Return (X, Y) of the center of cell containing provided text 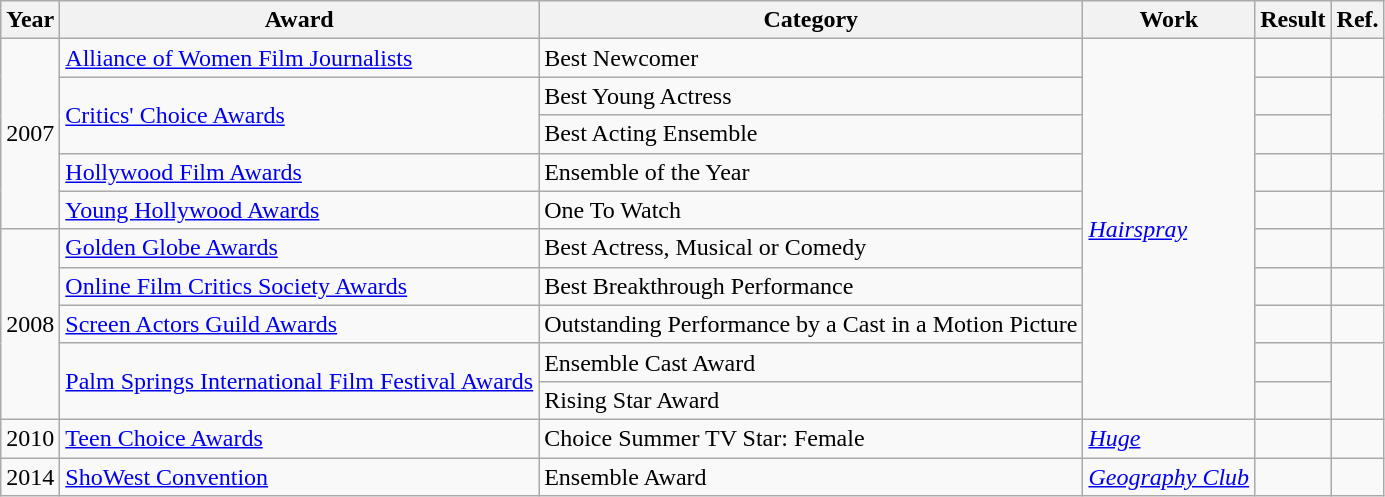
Result (1293, 20)
Ensemble of the Year (811, 172)
Work (1169, 20)
Category (811, 20)
Online Film Critics Society Awards (300, 286)
2008 (30, 324)
Teen Choice Awards (300, 438)
2010 (30, 438)
Best Acting Ensemble (811, 134)
Ensemble Cast Award (811, 362)
Geography Club (1169, 477)
2014 (30, 477)
Palm Springs International Film Festival Awards (300, 381)
Best Newcomer (811, 58)
Alliance of Women Film Journalists (300, 58)
Award (300, 20)
Golden Globe Awards (300, 248)
Ref. (1358, 20)
2007 (30, 134)
Best Breakthrough Performance (811, 286)
Best Young Actress (811, 96)
Hollywood Film Awards (300, 172)
ShoWest Convention (300, 477)
Hairspray (1169, 230)
Critics' Choice Awards (300, 115)
Outstanding Performance by a Cast in a Motion Picture (811, 324)
Year (30, 20)
Ensemble Award (811, 477)
Screen Actors Guild Awards (300, 324)
Young Hollywood Awards (300, 210)
Best Actress, Musical or Comedy (811, 248)
Huge (1169, 438)
Choice Summer TV Star: Female (811, 438)
Rising Star Award (811, 400)
One To Watch (811, 210)
